Find where the given text appears and provide that cell's center as [x, y] coordinate. 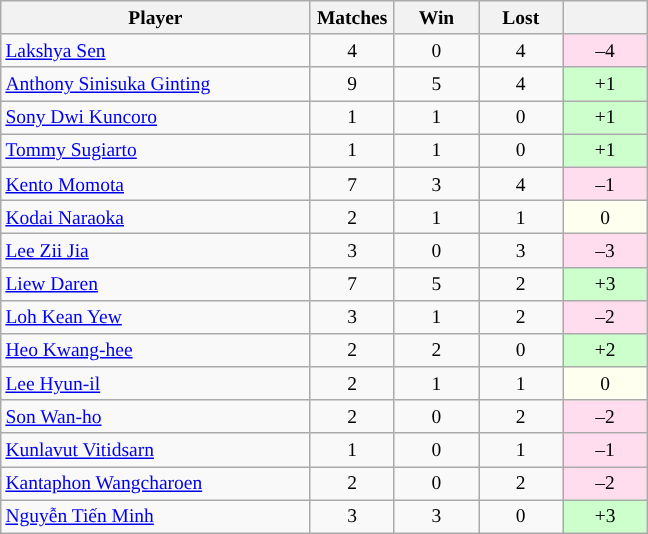
Lost [521, 18]
Kento Momota [156, 184]
Matches [352, 18]
Lee Hyun-il [156, 384]
Lee Zii Jia [156, 250]
Heo Kwang-hee [156, 350]
+2 [605, 350]
Liew Daren [156, 284]
Lakshya Sen [156, 50]
Nguyễn Tiến Minh [156, 516]
9 [352, 84]
Son Wan-ho [156, 416]
Kantaphon Wangcharoen [156, 484]
–4 [605, 50]
–3 [605, 250]
Kodai Naraoka [156, 216]
Loh Kean Yew [156, 316]
Sony Dwi Kuncoro [156, 118]
Player [156, 18]
Anthony Sinisuka Ginting [156, 84]
Win [436, 18]
Kunlavut Vitidsarn [156, 450]
Tommy Sugiarto [156, 150]
